Find where the given text appears and provide that cell's center as [X, Y] coordinate. 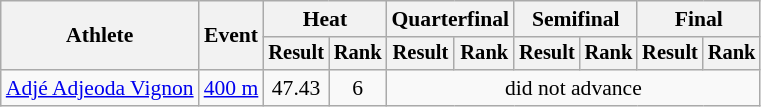
Final [698, 19]
Quarterfinal [450, 19]
Athlete [100, 36]
Heat [324, 19]
Event [232, 36]
6 [358, 88]
Semifinal [576, 19]
Adjé Adjeoda Vignon [100, 88]
47.43 [296, 88]
400 m [232, 88]
did not advance [573, 88]
